Extract the [X, Y] coordinate from the center of the cell holding the provided text.  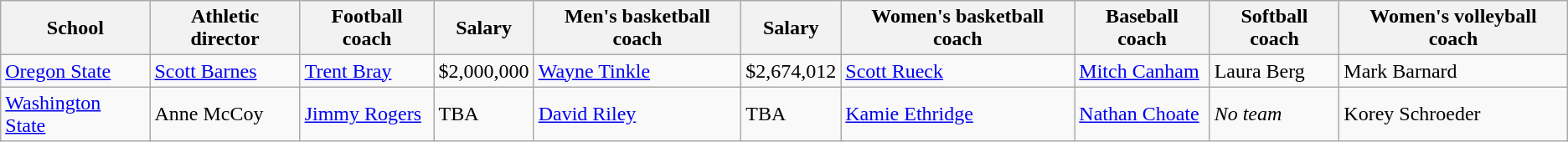
Football coach [367, 28]
Nathan Choate [1142, 114]
Baseball coach [1142, 28]
Kamie Ethridge [958, 114]
Washington State [75, 114]
Mark Barnard [1453, 71]
David Riley [637, 114]
School [75, 28]
Oregon State [75, 71]
No team [1275, 114]
Men's basketball coach [637, 28]
Wayne Tinkle [637, 71]
Women's basketball coach [958, 28]
Mitch Canham [1142, 71]
Scott Barnes [224, 71]
Korey Schroeder [1453, 114]
Athletic director [224, 28]
Jimmy Rogers [367, 114]
Trent Bray [367, 71]
Softball coach [1275, 28]
Scott Rueck [958, 71]
$2,674,012 [791, 71]
Anne McCoy [224, 114]
Women's volleyball coach [1453, 28]
Laura Berg [1275, 71]
$2,000,000 [484, 71]
